Detect which cell encompasses the target text, then output its (X, Y) center coordinate. 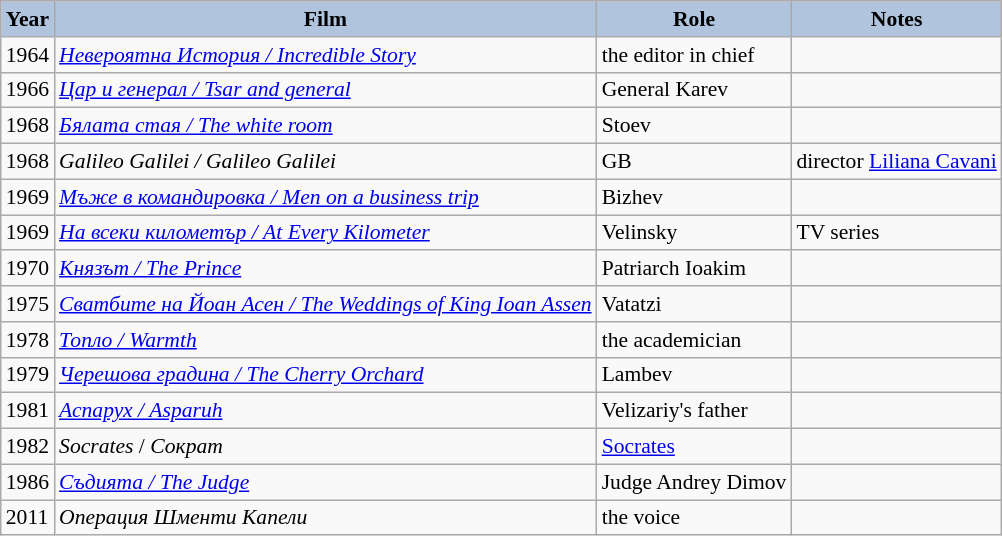
Film (326, 19)
Сватбите на Йоан Асен / The Weddings of King Ioan Assen (326, 304)
Бялата стая / The white room (326, 126)
Bizhev (694, 197)
Stoev (694, 126)
1979 (28, 375)
Velinsky (694, 233)
1981 (28, 411)
1975 (28, 304)
Мъже в командировка / Men on a business trip (326, 197)
GB (694, 162)
Операция Шменти Капели (326, 518)
Князът / The Prince (326, 269)
1982 (28, 447)
1970 (28, 269)
1966 (28, 90)
Vatatzi (694, 304)
Аспарух / Asparuh (326, 411)
Топло / Warmth (326, 340)
the academician (694, 340)
director Liliana Cavani (896, 162)
Lambev (694, 375)
1964 (28, 55)
the editor in chief (694, 55)
Patriarch Ioakim (694, 269)
Judge Andrey Dimov (694, 482)
Съдията / The Judge (326, 482)
Galileo Galilei / Galileo Galilei (326, 162)
На всеки километър / At Every Kilometer (326, 233)
General Karev (694, 90)
Year (28, 19)
Socrates (694, 447)
Socrates / Сократ (326, 447)
Невероятна История / Incredible Story (326, 55)
Role (694, 19)
Velizariy's father (694, 411)
1986 (28, 482)
TV series (896, 233)
2011 (28, 518)
Цар и генерал / Tsar and general (326, 90)
the voice (694, 518)
1978 (28, 340)
Черешова градина / The Cherry Orchard (326, 375)
Notes (896, 19)
